Return [x, y] of the center of cell containing provided text 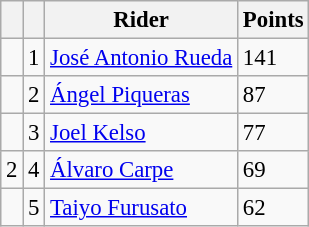
69 [274, 170]
3 [34, 133]
Taiyo Furusato [142, 208]
Joel Kelso [142, 133]
5 [34, 208]
José Antonio Rueda [142, 58]
Ángel Piqueras [142, 95]
1 [34, 58]
77 [274, 133]
87 [274, 95]
Points [274, 20]
4 [34, 170]
62 [274, 208]
Rider [142, 20]
Álvaro Carpe [142, 170]
141 [274, 58]
